Detect which cell encompasses the target text, then output its (x, y) center coordinate. 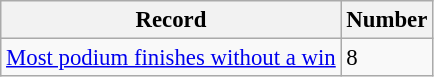
8 (387, 58)
Number (387, 20)
Record (171, 20)
Most podium finishes without a win (171, 58)
